For the text-containing cell, return its midpoint in (X, Y) coordinate format. 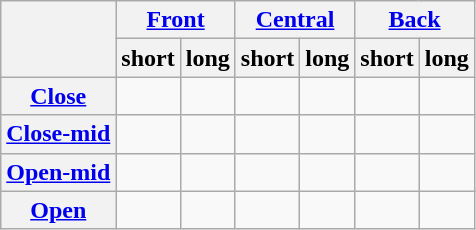
Close (58, 96)
Open-mid (58, 172)
Back (414, 20)
Close-mid (58, 134)
Open (58, 210)
Front (176, 20)
Central (294, 20)
